Identify which cell holds the provided text, then report its (X, Y) central coordinate. 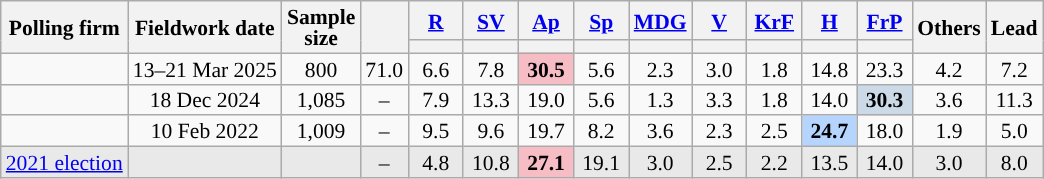
1,085 (321, 100)
Lead (1014, 27)
30.5 (546, 68)
SV (490, 20)
Others (949, 27)
18 Dec 2024 (205, 100)
R (436, 20)
8.2 (602, 132)
7.2 (1014, 68)
9.6 (490, 132)
14.8 (830, 68)
1.3 (660, 100)
13–21 Mar 2025 (205, 68)
19.0 (546, 100)
23.3 (884, 68)
800 (321, 68)
71.0 (384, 68)
18.0 (884, 132)
2021 election (64, 162)
19.1 (602, 162)
7.8 (490, 68)
7.9 (436, 100)
24.7 (830, 132)
10.8 (490, 162)
Polling firm (64, 27)
Ap (546, 20)
4.8 (436, 162)
FrP (884, 20)
8.0 (1014, 162)
H (830, 20)
V (720, 20)
Fieldwork date (205, 27)
MDG (660, 20)
1,009 (321, 132)
Samplesize (321, 27)
19.7 (546, 132)
30.3 (884, 100)
13.5 (830, 162)
2.2 (774, 162)
KrF (774, 20)
4.2 (949, 68)
11.3 (1014, 100)
9.5 (436, 132)
13.3 (490, 100)
1.9 (949, 132)
6.6 (436, 68)
5.0 (1014, 132)
Sp (602, 20)
27.1 (546, 162)
3.3 (720, 100)
10 Feb 2022 (205, 132)
